Capture the cell that displays the provided text and extract its (x, y) central coordinate. 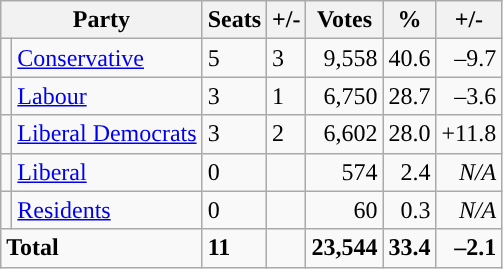
574 (344, 172)
Total (102, 248)
6,750 (344, 96)
–3.6 (469, 96)
23,544 (344, 248)
–2.1 (469, 248)
28.0 (410, 134)
28.7 (410, 96)
Liberal (107, 172)
Party (102, 20)
Conservative (107, 58)
2.4 (410, 172)
–9.7 (469, 58)
6,602 (344, 134)
2 (286, 134)
1 (286, 96)
Residents (107, 210)
Liberal Democrats (107, 134)
% (410, 20)
+11.8 (469, 134)
Labour (107, 96)
0.3 (410, 210)
9,558 (344, 58)
60 (344, 210)
11 (234, 248)
33.4 (410, 248)
5 (234, 58)
40.6 (410, 58)
Seats (234, 20)
Votes (344, 20)
